Return (X, Y) of the center of cell containing provided text 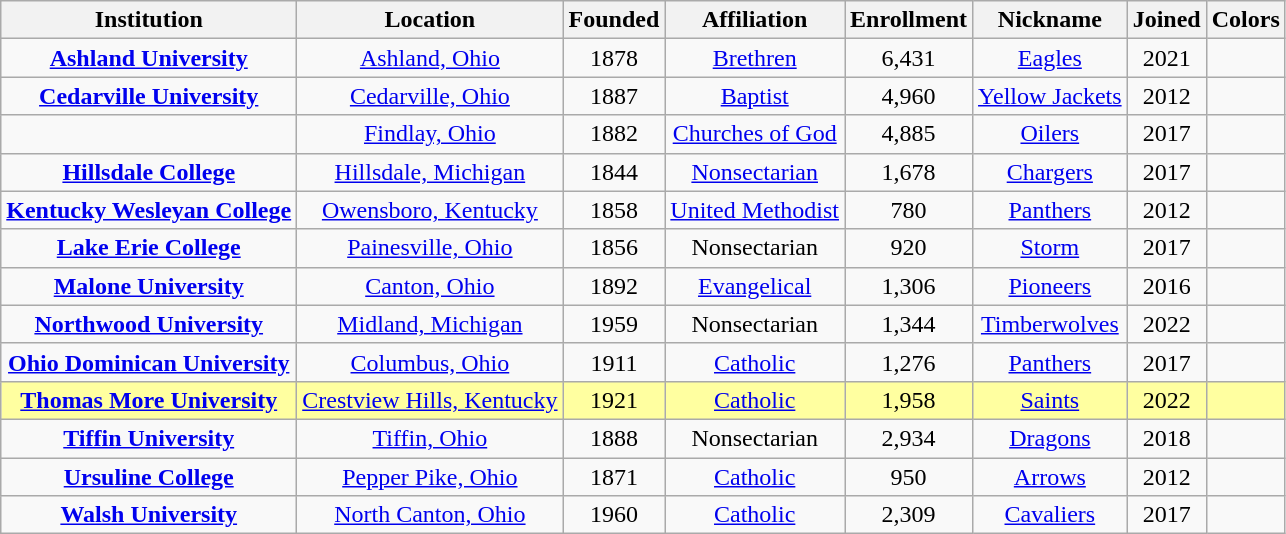
Founded (614, 20)
1,344 (909, 324)
Cedarville, Ohio (430, 96)
Owensboro, Kentucky (430, 210)
Tiffin University (149, 438)
1882 (614, 134)
1,306 (909, 286)
Walsh University (149, 515)
Timberwolves (1050, 324)
1,958 (909, 400)
North Canton, Ohio (430, 515)
950 (909, 477)
1878 (614, 58)
Institution (149, 20)
Tiffin, Ohio (430, 438)
Crestview Hills, Kentucky (430, 400)
2018 (1166, 438)
1911 (614, 362)
Chargers (1050, 172)
Oilers (1050, 134)
Enrollment (909, 20)
4,885 (909, 134)
Eagles (1050, 58)
Saints (1050, 400)
780 (909, 210)
Columbus, Ohio (430, 362)
Ashland, Ohio (430, 58)
2021 (1166, 58)
1960 (614, 515)
920 (909, 248)
Lake Erie College (149, 248)
Thomas More University (149, 400)
Painesville, Ohio (430, 248)
1,678 (909, 172)
Brethren (755, 58)
Ohio Dominican University (149, 362)
4,960 (909, 96)
Hillsdale College (149, 172)
Location (430, 20)
1888 (614, 438)
Ursuline College (149, 477)
Churches of God (755, 134)
2,309 (909, 515)
United Methodist (755, 210)
Northwood University (149, 324)
1959 (614, 324)
Findlay, Ohio (430, 134)
1856 (614, 248)
2,934 (909, 438)
Yellow Jackets (1050, 96)
Cedarville University (149, 96)
Affiliation (755, 20)
Joined (1166, 20)
Nickname (1050, 20)
2016 (1166, 286)
Storm (1050, 248)
1892 (614, 286)
1887 (614, 96)
Midland, Michigan (430, 324)
1858 (614, 210)
1921 (614, 400)
1844 (614, 172)
Dragons (1050, 438)
6,431 (909, 58)
1871 (614, 477)
Canton, Ohio (430, 286)
Pioneers (1050, 286)
Hillsdale, Michigan (430, 172)
Colors (1246, 20)
Evangelical (755, 286)
Pepper Pike, Ohio (430, 477)
Kentucky Wesleyan College (149, 210)
Cavaliers (1050, 515)
Baptist (755, 96)
Malone University (149, 286)
1,276 (909, 362)
Ashland University (149, 58)
Arrows (1050, 477)
